Capture the cell that displays the provided text and extract its (x, y) central coordinate. 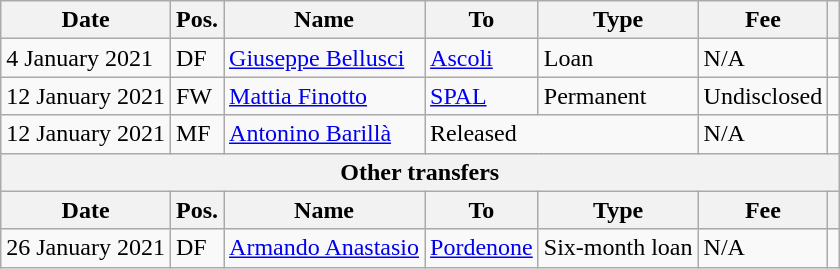
Armando Anastasio (324, 248)
Undisclosed (763, 96)
Giuseppe Bellusci (324, 58)
Ascoli (482, 58)
4 January 2021 (86, 58)
Mattia Finotto (324, 96)
Six-month loan (618, 248)
MF (196, 134)
Antonino Barillà (324, 134)
Pordenone (482, 248)
Other transfers (420, 172)
Loan (618, 58)
SPAL (482, 96)
Permanent (618, 96)
FW (196, 96)
26 January 2021 (86, 248)
Released (562, 134)
